Find where the given text appears and provide that cell's center as (X, Y) coordinate. 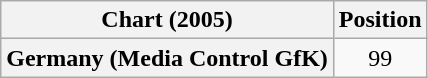
Germany (Media Control GfK) (168, 58)
Position (380, 20)
99 (380, 58)
Chart (2005) (168, 20)
